Provide the (X, Y) coordinate of the cell's center where the given text is located.  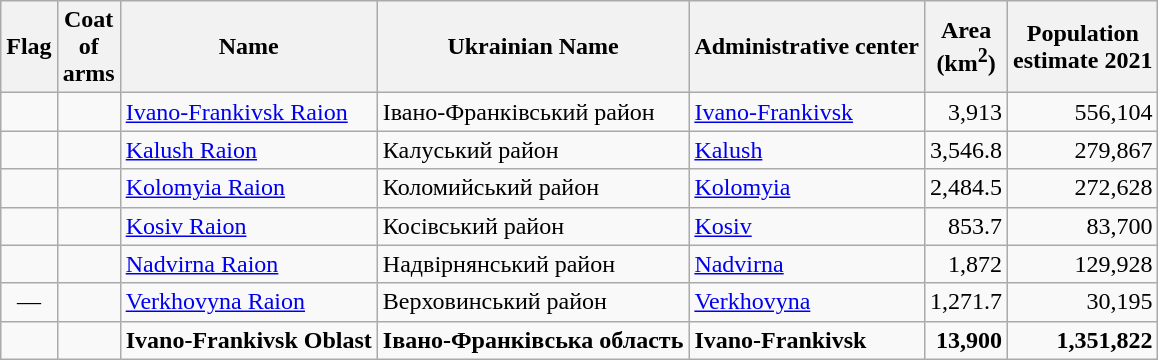
Надвірнянський район (533, 264)
Kolomyia Raion (248, 188)
Verkhovyna Raion (248, 302)
Калуський район (533, 150)
Kosiv Raion (248, 226)
83,700 (1083, 226)
272,628 (1083, 188)
Ivano-Frankivsk Raion (248, 112)
Коломийський район (533, 188)
13,900 (966, 340)
Івано-Франківський район (533, 112)
Populationestimate 2021 (1083, 47)
1,351,822 (1083, 340)
Верховинський район (533, 302)
Flag (29, 47)
Kalush (807, 150)
853.7 (966, 226)
Area (km2) (966, 47)
Kosiv (807, 226)
3,546.8 (966, 150)
1,271.7 (966, 302)
30,195 (1083, 302)
1,872 (966, 264)
Kalush Raion (248, 150)
2,484.5 (966, 188)
Nadvirna (807, 264)
279,867 (1083, 150)
Івано-Франківська область (533, 340)
Косівський район (533, 226)
— (29, 302)
556,104 (1083, 112)
Ukrainian Name (533, 47)
Verkhovyna (807, 302)
Ivano-Frankivsk Oblast (248, 340)
3,913 (966, 112)
129,928 (1083, 264)
Nadvirna Raion (248, 264)
Kolomyia (807, 188)
Coatofarms (88, 47)
Name (248, 47)
Administrative center (807, 47)
